From the cell containing the given text, extract its center point as (x, y) coordinate. 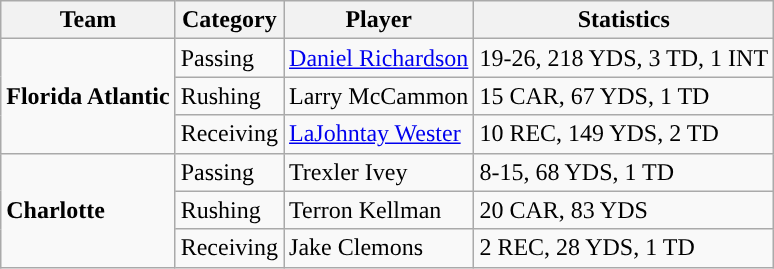
Player (379, 20)
Trexler Ivey (379, 172)
Jake Clemons (379, 248)
Charlotte (88, 210)
Florida Atlantic (88, 96)
8-15, 68 YDS, 1 TD (624, 172)
20 CAR, 83 YDS (624, 210)
Category (229, 20)
2 REC, 28 YDS, 1 TD (624, 248)
Statistics (624, 20)
10 REC, 149 YDS, 2 TD (624, 134)
LaJohntay Wester (379, 134)
Team (88, 20)
Terron Kellman (379, 210)
19-26, 218 YDS, 3 TD, 1 INT (624, 58)
Larry McCammon (379, 96)
15 CAR, 67 YDS, 1 TD (624, 96)
Daniel Richardson (379, 58)
